Determine the (X, Y) coordinate at the center of the cell enclosing the given text.  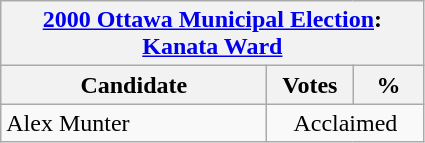
2000 Ottawa Municipal Election: Kanata Ward (212, 34)
Acclaimed (346, 123)
Candidate (134, 85)
Alex Munter (134, 123)
Votes (310, 85)
% (388, 85)
